Return the (x, y) coordinate for the center point of the cell that contains the specified text.  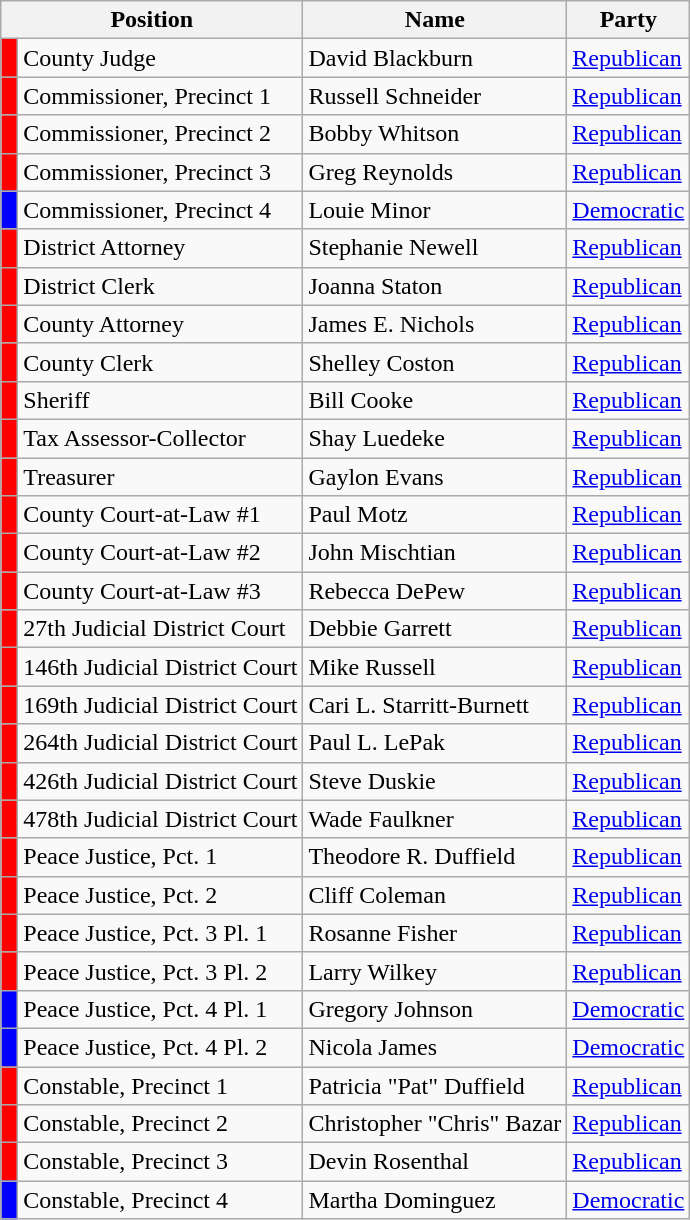
Christopher "Chris" Bazar (435, 1124)
John Mischtian (435, 553)
146th Judicial District Court (160, 667)
27th Judicial District Court (160, 629)
Peace Justice, Pct. 3 Pl. 1 (160, 933)
426th Judicial District Court (160, 781)
Stephanie Newell (435, 248)
Larry Wilkey (435, 971)
Shay Luedeke (435, 438)
Gaylon Evans (435, 477)
Shelley Coston (435, 362)
Greg Reynolds (435, 172)
Bobby Whitson (435, 134)
Paul Motz (435, 515)
478th Judicial District Court (160, 819)
David Blackburn (435, 58)
County Attorney (160, 324)
Peace Justice, Pct. 2 (160, 895)
District Attorney (160, 248)
District Clerk (160, 286)
Rosanne Fisher (435, 933)
Constable, Precinct 1 (160, 1085)
Louie Minor (435, 210)
Martha Dominguez (435, 1200)
Gregory Johnson (435, 1009)
Debbie Garrett (435, 629)
Party (628, 20)
169th Judicial District Court (160, 705)
County Clerk (160, 362)
Russell Schneider (435, 96)
Cari L. Starritt-Burnett (435, 705)
Treasurer (160, 477)
Rebecca DePew (435, 591)
Devin Rosenthal (435, 1162)
Sheriff (160, 400)
Theodore R. Duffield (435, 857)
County Court-at-Law #2 (160, 553)
Constable, Precinct 4 (160, 1200)
Peace Justice, Pct. 4 Pl. 1 (160, 1009)
Mike Russell (435, 667)
Tax Assessor-Collector (160, 438)
Bill Cooke (435, 400)
Peace Justice, Pct. 3 Pl. 2 (160, 971)
Steve Duskie (435, 781)
Wade Faulkner (435, 819)
County Judge (160, 58)
Nicola James (435, 1047)
Patricia "Pat" Duffield (435, 1085)
Position (152, 20)
Cliff Coleman (435, 895)
Constable, Precinct 2 (160, 1124)
County Court-at-Law #1 (160, 515)
Commissioner, Precinct 2 (160, 134)
Commissioner, Precinct 3 (160, 172)
264th Judicial District Court (160, 743)
Peace Justice, Pct. 4 Pl. 2 (160, 1047)
Joanna Staton (435, 286)
Peace Justice, Pct. 1 (160, 857)
Paul L. LePak (435, 743)
Commissioner, Precinct 1 (160, 96)
County Court-at-Law #3 (160, 591)
Commissioner, Precinct 4 (160, 210)
Name (435, 20)
James E. Nichols (435, 324)
Constable, Precinct 3 (160, 1162)
